Determine the [x, y] coordinate at the center of the cell enclosing the given text.  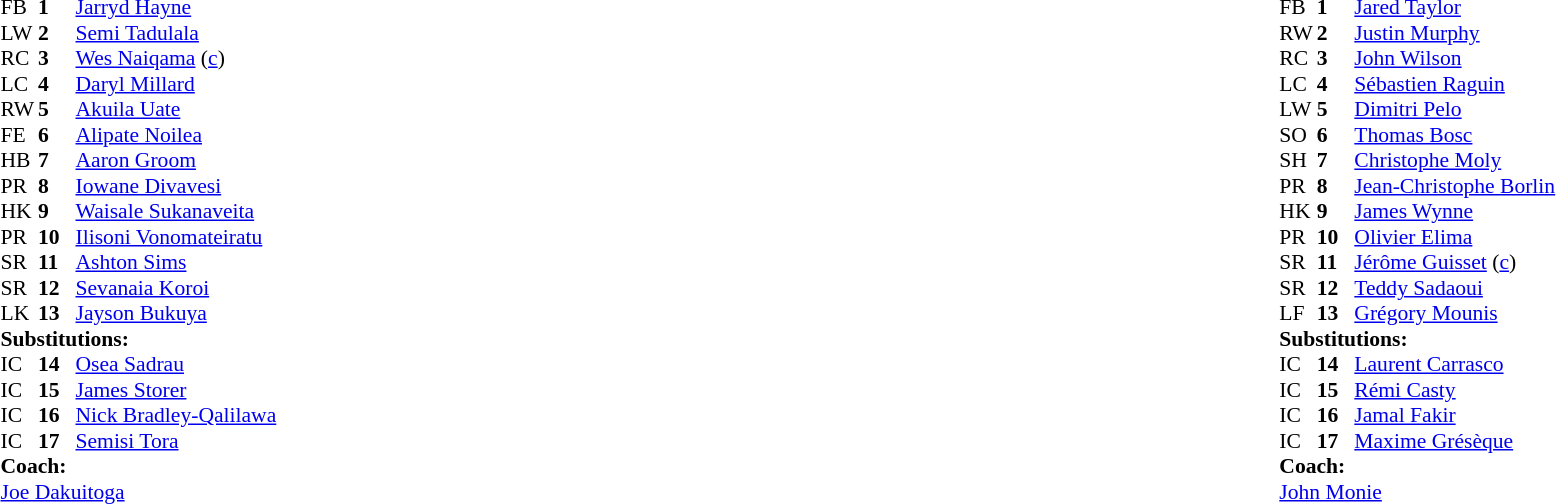
Grégory Mounis [1454, 313]
LF [1298, 313]
Christophe Moly [1454, 161]
Jamal Fakir [1454, 415]
Ilisoni Vonomateiratu [176, 237]
Semisi Tora [176, 441]
Waisale Sukanaveita [176, 211]
Alipate Noilea [176, 135]
LK [19, 313]
SH [1298, 161]
James Wynne [1454, 211]
Akuila Uate [176, 109]
Sevanaia Koroi [176, 288]
HB [19, 161]
James Storer [176, 390]
Daryl Millard [176, 84]
Wes Naiqama (c) [176, 59]
Jean-Christophe Borlin [1454, 186]
Semi Tadulala [176, 33]
John Wilson [1454, 59]
Laurent Carrasco [1454, 365]
FE [19, 135]
Teddy Sadaoui [1454, 288]
Olivier Elima [1454, 237]
Dimitri Pelo [1454, 109]
Maxime Grésèque [1454, 441]
Sébastien Raguin [1454, 84]
Iowane Divavesi [176, 186]
Jayson Bukuya [176, 313]
SO [1298, 135]
Nick Bradley-Qalilawa [176, 415]
Ashton Sims [176, 263]
Justin Murphy [1454, 33]
Jérôme Guisset (c) [1454, 263]
Thomas Bosc [1454, 135]
Aaron Groom [176, 161]
Osea Sadrau [176, 365]
Rémi Casty [1454, 390]
